Return the (x, y) coordinate for the center point of the cell that contains the specified text.  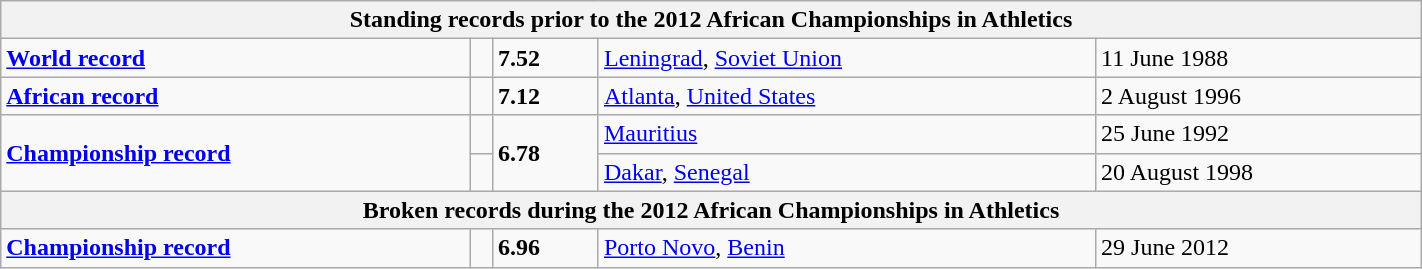
African record (236, 96)
2 August 1996 (1259, 96)
World record (236, 58)
Standing records prior to the 2012 African Championships in Athletics (711, 20)
7.12 (546, 96)
Porto Novo, Benin (846, 248)
11 June 1988 (1259, 58)
6.78 (546, 153)
7.52 (546, 58)
25 June 1992 (1259, 134)
29 June 2012 (1259, 248)
Atlanta, United States (846, 96)
20 August 1998 (1259, 172)
6.96 (546, 248)
Broken records during the 2012 African Championships in Athletics (711, 210)
Dakar, Senegal (846, 172)
Leningrad, Soviet Union (846, 58)
Mauritius (846, 134)
